Output the (x, y) coordinate of the center of the cell containing the given text.  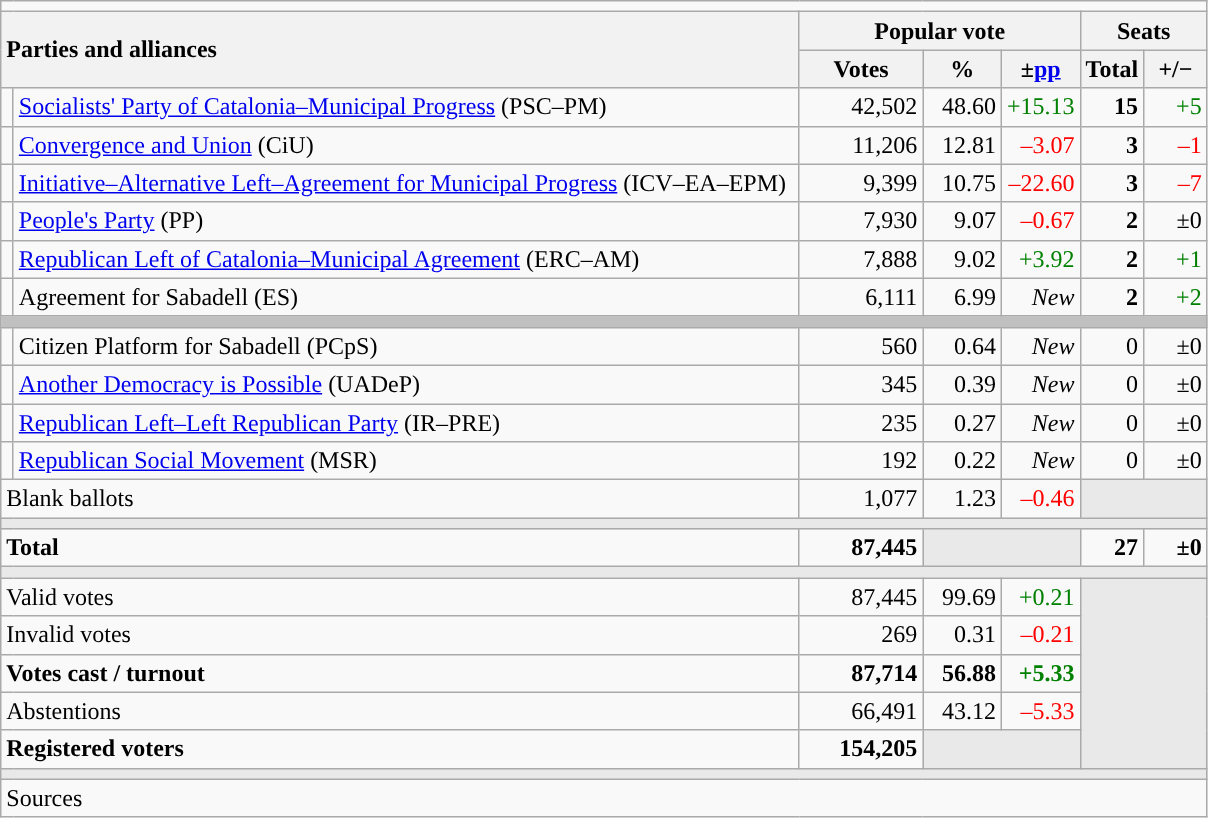
+2 (1176, 297)
11,206 (861, 145)
Sources (604, 798)
Votes (861, 69)
27 (1112, 548)
% (962, 69)
560 (861, 346)
–0.21 (1040, 635)
56.88 (962, 673)
9.07 (962, 221)
–7 (1176, 183)
–0.46 (1040, 499)
48.60 (962, 107)
+3.92 (1040, 259)
Invalid votes (400, 635)
9,399 (861, 183)
Valid votes (400, 597)
235 (861, 423)
±pp (1040, 69)
+1 (1176, 259)
7,930 (861, 221)
Parties and alliances (400, 50)
+15.13 (1040, 107)
10.75 (962, 183)
0.39 (962, 384)
42,502 (861, 107)
–3.07 (1040, 145)
6,111 (861, 297)
154,205 (861, 749)
Citizen Platform for Sabadell (PCpS) (406, 346)
Republican Left–Left Republican Party (IR–PRE) (406, 423)
–1 (1176, 145)
15 (1112, 107)
9.02 (962, 259)
Another Democracy is Possible (UADeP) (406, 384)
Convergence and Union (CiU) (406, 145)
0.64 (962, 346)
+5 (1176, 107)
+0.21 (1040, 597)
1,077 (861, 499)
Agreement for Sabadell (ES) (406, 297)
0.22 (962, 461)
Initiative–Alternative Left–Agreement for Municipal Progress (ICV–EA–EPM) (406, 183)
Seats (1144, 31)
1.23 (962, 499)
Votes cast / turnout (400, 673)
345 (861, 384)
Republican Left of Catalonia–Municipal Agreement (ERC–AM) (406, 259)
Registered voters (400, 749)
+/− (1176, 69)
–0.67 (1040, 221)
–5.33 (1040, 711)
87,714 (861, 673)
–22.60 (1040, 183)
6.99 (962, 297)
192 (861, 461)
Popular vote (940, 31)
0.27 (962, 423)
0.31 (962, 635)
Abstentions (400, 711)
Blank ballots (400, 499)
99.69 (962, 597)
People's Party (PP) (406, 221)
12.81 (962, 145)
+5.33 (1040, 673)
7,888 (861, 259)
269 (861, 635)
Socialists' Party of Catalonia–Municipal Progress (PSC–PM) (406, 107)
66,491 (861, 711)
43.12 (962, 711)
Republican Social Movement (MSR) (406, 461)
